Provide the (X, Y) coordinate of the cell's center where the given text is located.  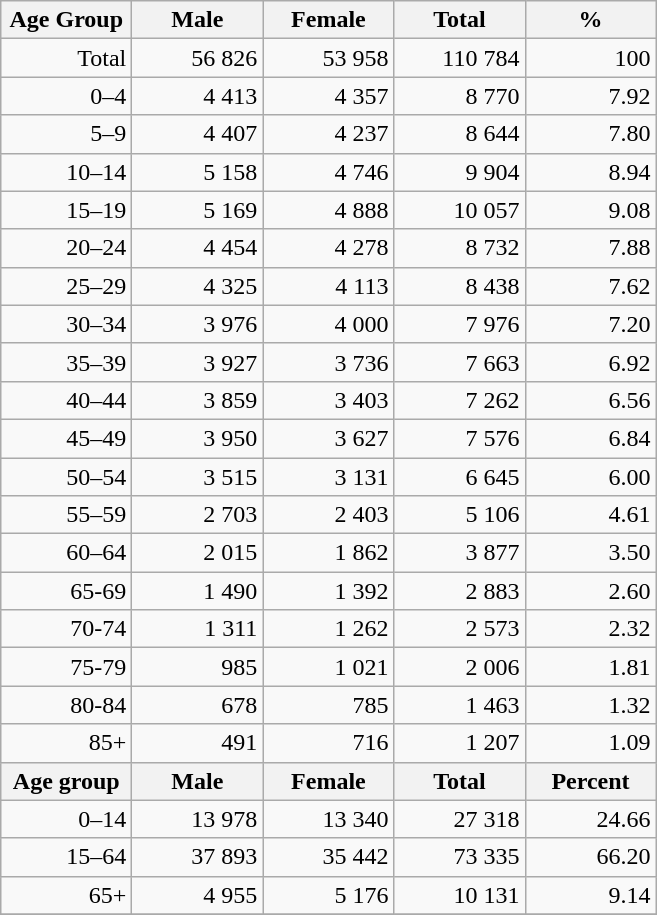
10 057 (460, 210)
2 883 (460, 591)
73 335 (460, 857)
66.20 (590, 857)
5 106 (460, 515)
7 576 (460, 438)
1 463 (460, 705)
3 736 (328, 362)
1.32 (590, 705)
3 927 (198, 362)
3 131 (328, 477)
7.62 (590, 286)
2 015 (198, 553)
10–14 (66, 172)
0–4 (66, 96)
7 663 (460, 362)
7 262 (460, 400)
1 392 (328, 591)
1.81 (590, 667)
4 746 (328, 172)
85+ (66, 743)
1 262 (328, 629)
1.09 (590, 743)
7.92 (590, 96)
27 318 (460, 819)
4 454 (198, 248)
4 237 (328, 134)
7.20 (590, 324)
6.92 (590, 362)
8 438 (460, 286)
15–64 (66, 857)
70-74 (66, 629)
491 (198, 743)
2 403 (328, 515)
35–39 (66, 362)
5 169 (198, 210)
Age Group (66, 20)
3 515 (198, 477)
5 158 (198, 172)
10 131 (460, 895)
50–54 (66, 477)
4 413 (198, 96)
35 442 (328, 857)
0–14 (66, 819)
3 859 (198, 400)
1 311 (198, 629)
5 176 (328, 895)
1 021 (328, 667)
13 340 (328, 819)
9.08 (590, 210)
24.66 (590, 819)
3 950 (198, 438)
65+ (66, 895)
4 325 (198, 286)
20–24 (66, 248)
5–9 (66, 134)
2 703 (198, 515)
53 958 (328, 58)
8 770 (460, 96)
4 357 (328, 96)
6 645 (460, 477)
985 (198, 667)
4 000 (328, 324)
1 862 (328, 553)
55–59 (66, 515)
25–29 (66, 286)
785 (328, 705)
3 403 (328, 400)
8 732 (460, 248)
2 573 (460, 629)
Percent (590, 781)
7 976 (460, 324)
2.60 (590, 591)
7.80 (590, 134)
80-84 (66, 705)
8.94 (590, 172)
% (590, 20)
678 (198, 705)
6.00 (590, 477)
4 278 (328, 248)
100 (590, 58)
1 207 (460, 743)
30–34 (66, 324)
1 490 (198, 591)
13 978 (198, 819)
9 904 (460, 172)
3.50 (590, 553)
7.88 (590, 248)
45–49 (66, 438)
40–44 (66, 400)
65-69 (66, 591)
4.61 (590, 515)
2 006 (460, 667)
6.84 (590, 438)
3 627 (328, 438)
Age group (66, 781)
60–64 (66, 553)
716 (328, 743)
15–19 (66, 210)
110 784 (460, 58)
8 644 (460, 134)
4 113 (328, 286)
4 407 (198, 134)
75-79 (66, 667)
4 888 (328, 210)
2.32 (590, 629)
6.56 (590, 400)
37 893 (198, 857)
3 976 (198, 324)
56 826 (198, 58)
4 955 (198, 895)
3 877 (460, 553)
9.14 (590, 895)
